Return the (X, Y) coordinate for the center point of the cell that contains the specified text.  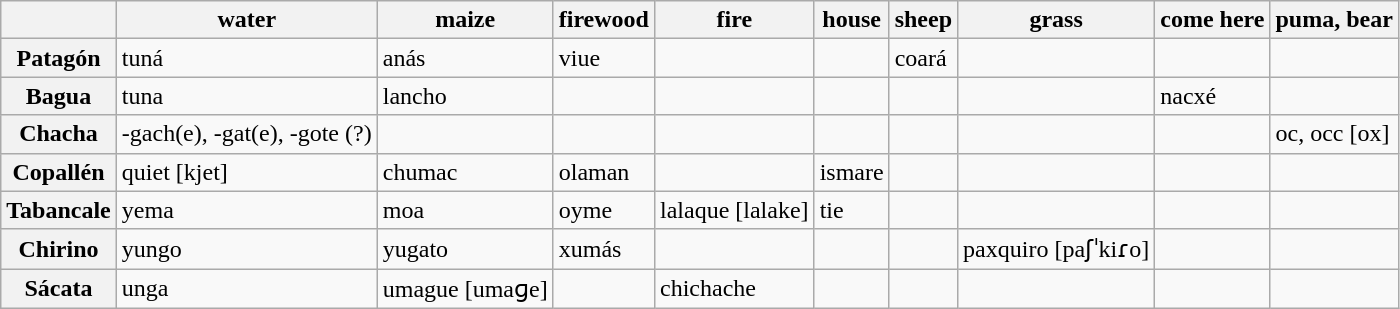
chichache (734, 289)
Sácata (59, 289)
-gach(e), -gat(e), -gote (?) (246, 134)
firewood (604, 20)
coará (923, 58)
maize (465, 20)
tuná (246, 58)
paxquiro [paʃˈkiɾo] (1056, 249)
puma, bear (1334, 20)
yugato (465, 249)
come here (1212, 20)
Patagón (59, 58)
oyme (604, 210)
tie (852, 210)
house (852, 20)
Chacha (59, 134)
umague [umaɡe] (465, 289)
Tabancale (59, 210)
chumac (465, 172)
Chirino (59, 249)
fire (734, 20)
unga (246, 289)
yema (246, 210)
Copallén (59, 172)
grass (1056, 20)
moa (465, 210)
Bagua (59, 96)
lancho (465, 96)
quiet [kjet] (246, 172)
olaman (604, 172)
lalaque [lalake] (734, 210)
yungo (246, 249)
oc, occ [ox] (1334, 134)
ismare (852, 172)
water (246, 20)
nacxé (1212, 96)
sheep (923, 20)
viue (604, 58)
xumás (604, 249)
tuna (246, 96)
anás (465, 58)
